Identify which cell holds the provided text, then report its [X, Y] central coordinate. 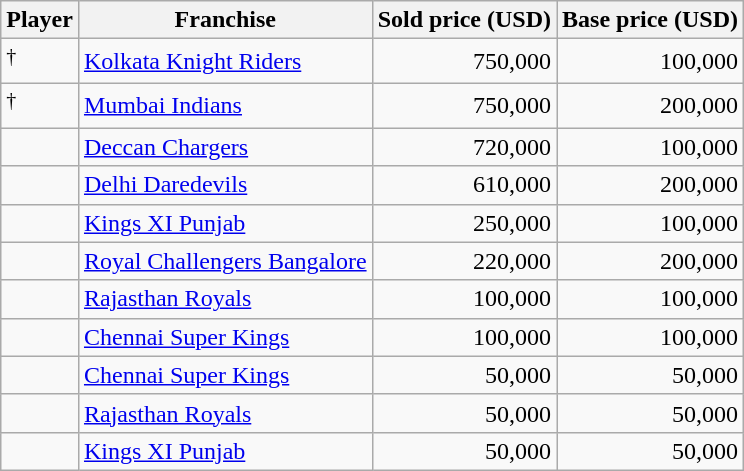
Deccan Chargers [225, 147]
250,000 [464, 223]
720,000 [464, 147]
Franchise [225, 20]
Delhi Daredevils [225, 185]
Sold price (USD) [464, 20]
Base price (USD) [650, 20]
220,000 [464, 261]
Royal Challengers Bangalore [225, 261]
610,000 [464, 185]
Kolkata Knight Riders [225, 62]
Mumbai Indians [225, 106]
Player [40, 20]
